Return (X, Y) of the center of cell containing provided text 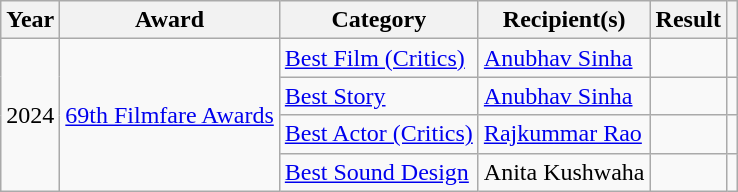
Award (170, 20)
Result (688, 20)
Anita Kushwaha (564, 172)
Best Actor (Critics) (378, 134)
Best Sound Design (378, 172)
69th Filmfare Awards (170, 115)
Rajkummar Rao (564, 134)
Category (378, 20)
2024 (30, 115)
Best Film (Critics) (378, 58)
Recipient(s) (564, 20)
Year (30, 20)
Best Story (378, 96)
